Provide the [x, y] coordinate of the cell's center where the given text is located.  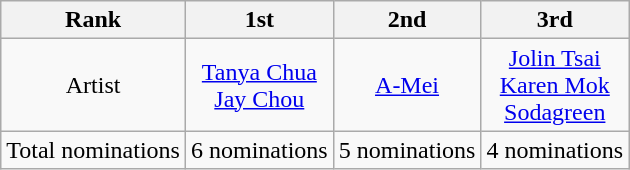
Tanya ChuaJay Chou [259, 85]
Rank [94, 20]
Artist [94, 85]
2nd [407, 20]
1st [259, 20]
Jolin TsaiKaren MokSodagreen [555, 85]
Total nominations [94, 150]
A-Mei [407, 85]
4 nominations [555, 150]
6 nominations [259, 150]
5 nominations [407, 150]
3rd [555, 20]
